Provide the [X, Y] coordinate of the cell's center where the given text is located.  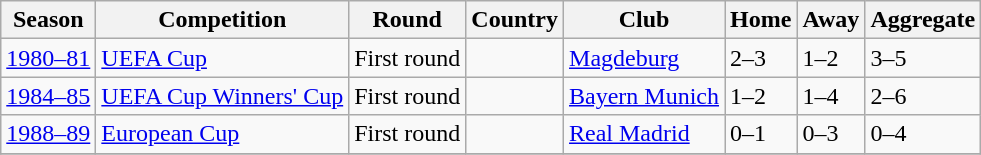
0–4 [923, 134]
1984–85 [48, 96]
Bayern Munich [644, 96]
2–6 [923, 96]
Round [408, 20]
Away [831, 20]
Home [761, 20]
Country [515, 20]
Competition [222, 20]
Real Madrid [644, 134]
0–3 [831, 134]
UEFA Cup Winners' Cup [222, 96]
Club [644, 20]
UEFA Cup [222, 58]
Magdeburg [644, 58]
1980–81 [48, 58]
Season [48, 20]
1–4 [831, 96]
Aggregate [923, 20]
3–5 [923, 58]
0–1 [761, 134]
European Cup [222, 134]
2–3 [761, 58]
1988–89 [48, 134]
